Return (x, y) of the center of cell containing provided text 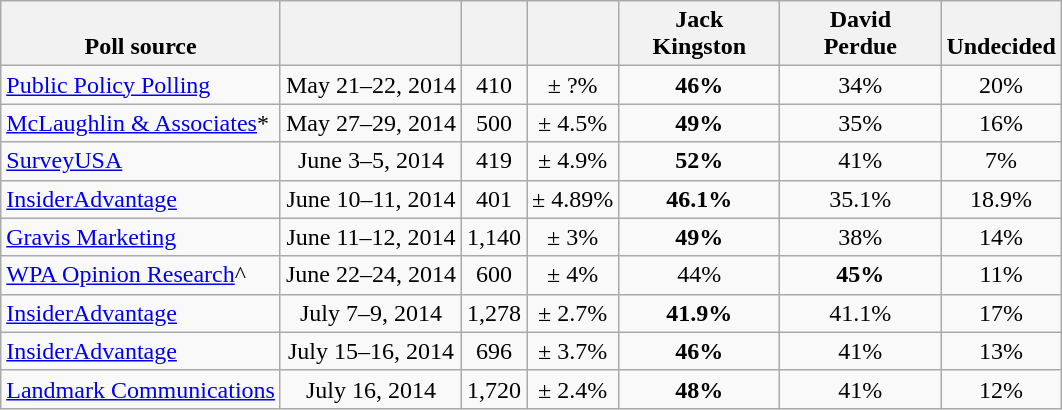
± 3% (573, 237)
June 3–5, 2014 (370, 161)
± 2.7% (573, 313)
401 (494, 199)
600 (494, 275)
35.1% (860, 199)
July 15–16, 2014 (370, 351)
± 4% (573, 275)
± 4.5% (573, 123)
41.1% (860, 313)
14% (1001, 237)
18.9% (1001, 199)
45% (860, 275)
JackKingston (700, 34)
12% (1001, 389)
± 3.7% (573, 351)
± 4.89% (573, 199)
38% (860, 237)
41.9% (700, 313)
44% (700, 275)
500 (494, 123)
17% (1001, 313)
696 (494, 351)
May 27–29, 2014 (370, 123)
35% (860, 123)
SurveyUSA (141, 161)
July 7–9, 2014 (370, 313)
419 (494, 161)
Landmark Communications (141, 389)
34% (860, 85)
48% (700, 389)
20% (1001, 85)
11% (1001, 275)
June 11–12, 2014 (370, 237)
Poll source (141, 34)
WPA Opinion Research^ (141, 275)
± ?% (573, 85)
52% (700, 161)
June 22–24, 2014 (370, 275)
July 16, 2014 (370, 389)
June 10–11, 2014 (370, 199)
1,140 (494, 237)
Undecided (1001, 34)
13% (1001, 351)
1,720 (494, 389)
7% (1001, 161)
± 2.4% (573, 389)
410 (494, 85)
DavidPerdue (860, 34)
± 4.9% (573, 161)
McLaughlin & Associates* (141, 123)
46.1% (700, 199)
Gravis Marketing (141, 237)
May 21–22, 2014 (370, 85)
1,278 (494, 313)
Public Policy Polling (141, 85)
16% (1001, 123)
